Identify which cell holds the provided text, then report its (x, y) central coordinate. 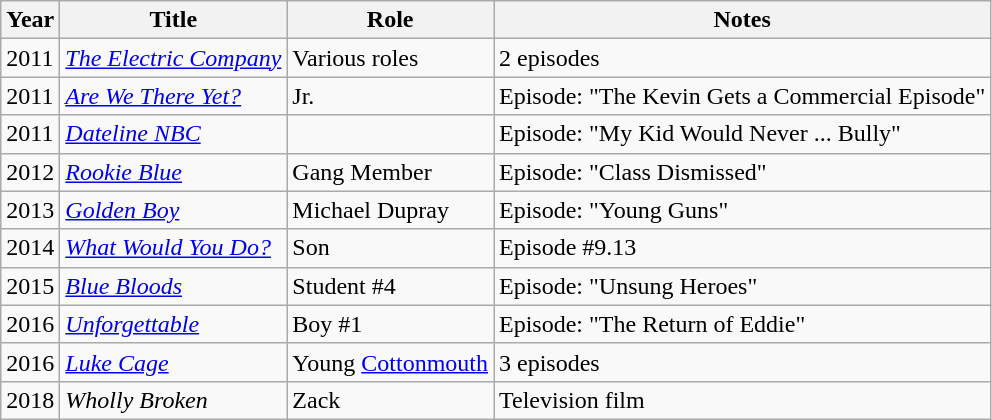
Notes (742, 20)
2 episodes (742, 58)
The Electric Company (174, 58)
2018 (30, 400)
Episode #9.13 (742, 248)
Michael Dupray (390, 210)
2012 (30, 172)
2013 (30, 210)
Episode: "Class Dismissed" (742, 172)
Rookie Blue (174, 172)
Episode: "The Return of Eddie" (742, 324)
Son (390, 248)
Are We There Yet? (174, 96)
Jr. (390, 96)
Title (174, 20)
Wholly Broken (174, 400)
Golden Boy (174, 210)
Episode: "My Kid Would Never ... Bully" (742, 134)
Student #4 (390, 286)
Zack (390, 400)
What Would You Do? (174, 248)
Blue Bloods (174, 286)
Year (30, 20)
2014 (30, 248)
Episode: "The Kevin Gets a Commercial Episode" (742, 96)
Television film (742, 400)
Young Cottonmouth (390, 362)
Episode: "Young Guns" (742, 210)
Role (390, 20)
Boy #1 (390, 324)
Luke Cage (174, 362)
Episode: "Unsung Heroes" (742, 286)
Various roles (390, 58)
Unforgettable (174, 324)
Dateline NBC (174, 134)
2015 (30, 286)
Gang Member (390, 172)
3 episodes (742, 362)
